Provide the (x, y) coordinate of the cell's center where the given text is located.  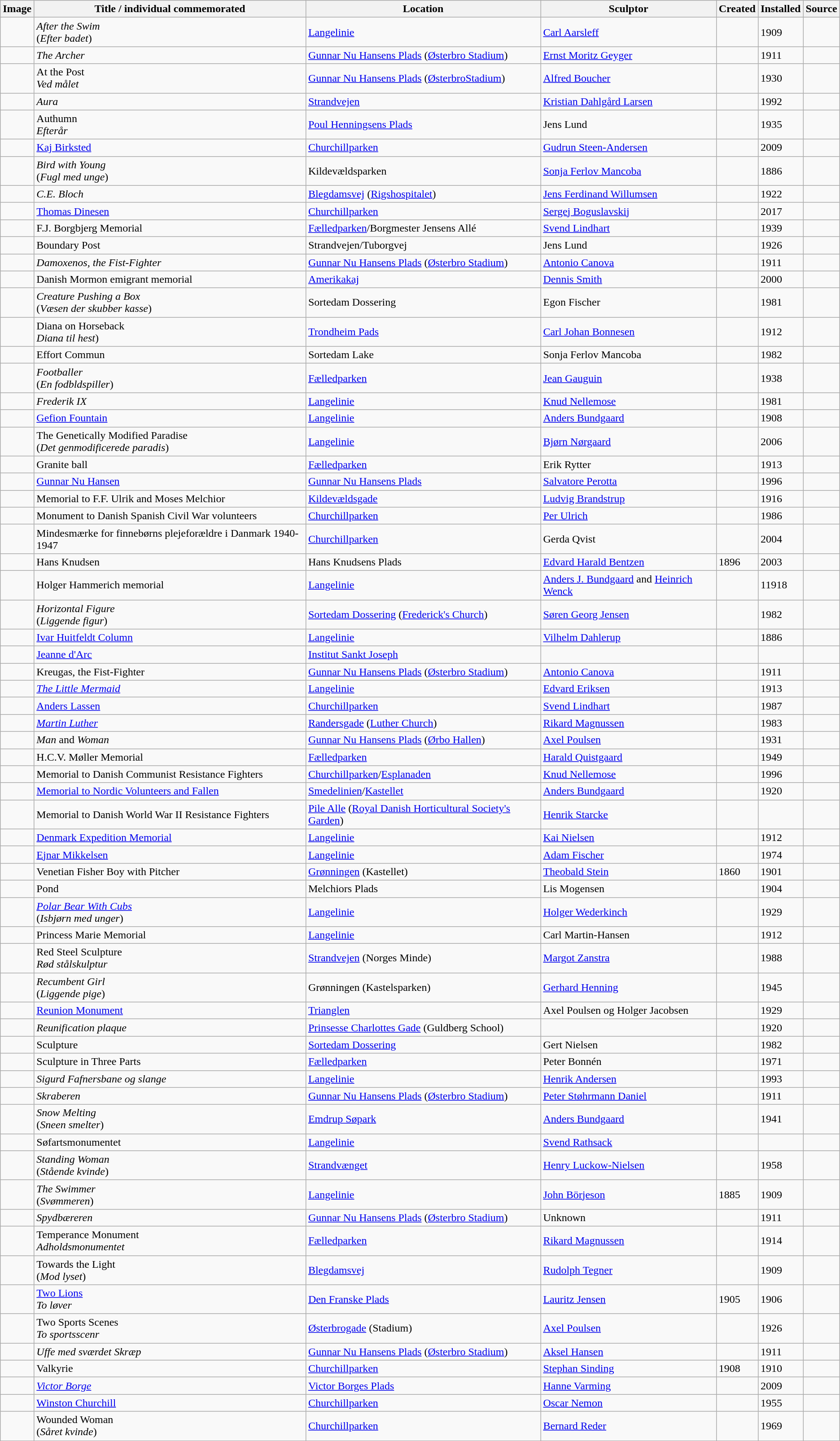
1860 (737, 872)
11918 (780, 585)
Stephan Sinding (628, 1369)
Footballer (En fodbldspiller) (170, 378)
Gunnar Nu Hansens Plads (423, 482)
1916 (780, 499)
Carl Johan Bonnesen (628, 332)
Aksel Hansen (628, 1352)
Memorial to Danish World War II Resistance Fighters (170, 814)
Location (423, 9)
Strandvejen/Tuborgvej (423, 245)
Theobald Stein (628, 872)
Churchillparken/Esplanaden (423, 774)
Diana on Horseback Diana til hest) (170, 332)
Unknown (628, 1218)
Egon Fischer (628, 302)
Jean Gauguin (628, 378)
Carl Martin-Hansen (628, 935)
Gefion Fountain (170, 418)
The Genetically Modified Paradise (Det genmodificerede paradis) (170, 442)
Polar Bear With Cubs (Isbjørn med unger) (170, 912)
Kai Nielsen (628, 837)
Institut Sankt Joseph (423, 655)
1941 (780, 1119)
1906 (780, 1300)
1910 (780, 1369)
Henrik Andersen (628, 1079)
Trianglen (423, 1011)
C.E. Bloch (170, 194)
Strandvænget (423, 1165)
Damoxenos, the Fist-Fighter (170, 263)
Creature Pushing a Box (Væsen der skubber kasse) (170, 302)
1931 (780, 740)
Rudolph Tegner (628, 1270)
1938 (780, 378)
1986 (780, 516)
Image (17, 9)
Thomas Dinesen (170, 211)
1914 (780, 1240)
Hans Knudsen (170, 562)
Ejnar Mikkelsen (170, 854)
Gerda Qvist (628, 539)
Princess Marie Memorial (170, 935)
Recumbent Girl (Liggende pige) (170, 987)
Gerhard Henning (628, 987)
Uffe med sværdet Skræp (170, 1352)
1958 (780, 1165)
1930 (780, 78)
Reunion Monument (170, 1011)
Victor Borge (170, 1386)
Created (737, 9)
Carl Aarsleff (628, 32)
Emdrup Søpark (423, 1119)
1935 (780, 125)
1974 (780, 854)
After the Swim (Efter badet) (170, 32)
Per Ulrich (628, 516)
Kildevældsparken (423, 171)
Victor Borges Plads (423, 1386)
Denmark Expedition Memorial (170, 837)
Man and Woman (170, 740)
1987 (780, 706)
Søren Georg Jensen (628, 614)
F.J. Borgbjerg Memorial (170, 228)
Jens Ferdinand Willumsen (628, 194)
1969 (780, 1426)
Sergej Boguslavskij (628, 211)
Temperance Monument Adholdsmonumentet (170, 1240)
Svend Rathsack (628, 1142)
Source (821, 9)
Kreugas, the Fist-Fighter (170, 672)
Monument to Danish Spanish Civil War volunteers (170, 516)
Holger Hammerich memorial (170, 585)
Holger Wederkinch (628, 912)
Wounded Woman (Såret kvinde) (170, 1426)
Red Steel Sculpture Rød stålskulptur (170, 959)
Reunification plaque (170, 1028)
Gert Nielsen (628, 1045)
Trondheim Pads (423, 332)
1983 (780, 723)
Oscar Nemon (628, 1403)
Poul Henningsens Plads (423, 125)
Snow Melting (Sneen smelter) (170, 1119)
Gunnar Nu Hansen (170, 482)
Lauritz Jensen (628, 1300)
Henry Luckow-Nielsen (628, 1165)
Margot Zanstra (628, 959)
Memorial to Nordic Volunteers and Fallen (170, 791)
Horizontal Figure (Liggende figur) (170, 614)
Grønningen (Kastelsparken) (423, 987)
Authumn Efterår (170, 125)
Ludvig Brandstrup (628, 499)
The Little Mermaid (170, 689)
Memorial to F.F. Ulrik and Moses Melchior (170, 499)
Granite ball (170, 464)
Vilhelm Dahlerup (628, 638)
Boundary Post (170, 245)
1955 (780, 1403)
At the PostVed målet (170, 78)
Installed (780, 9)
Sortedam Lake (423, 355)
Harald Quistgaard (628, 757)
Smedelinien/Kastellet (423, 791)
Sigurd Fafnersbane og slange (170, 1079)
Martin Luther (170, 723)
1896 (737, 562)
Pile Alle (Royal Danish Horticultural Society's Garden) (423, 814)
Peter Støhrmann Daniel (628, 1096)
Prinsesse Charlottes Gade (Guldberg School) (423, 1028)
1992 (780, 101)
1922 (780, 194)
Valkyrie (170, 1369)
Bernard Reder (628, 1426)
Spydbæreren (170, 1218)
Kaj Birksted (170, 148)
Kristian Dahlgård Larsen (628, 101)
Anders Lassen (170, 706)
2004 (780, 539)
1885 (737, 1195)
2006 (780, 442)
2000 (780, 280)
Effort Commun (170, 355)
Erik Rytter (628, 464)
Blegdamsvej (423, 1270)
H.C.V. Møller Memorial (170, 757)
Frederik IX (170, 401)
Strandvejen (423, 101)
Sculptor (628, 9)
Gudrun Steen-Andersen (628, 148)
Towards the Light (Mod lyset) (170, 1270)
Sculpture in Three Parts (170, 1062)
Winston Churchill (170, 1403)
Peter Bonnén (628, 1062)
Danish Mormon emigrant memorial (170, 280)
The Swimmer (Svømmeren) (170, 1195)
Bjørn Nørgaard (628, 442)
Gunnar Nu Hansens Plads (ØsterbroStadium) (423, 78)
Østerbrogade (Stadium) (423, 1328)
Hanne Varming (628, 1386)
1993 (780, 1079)
1905 (737, 1300)
Two Sports ScenesTo sportsscenr (170, 1328)
1904 (780, 889)
Mindesmærke for finnebørns plejeforældre i Danmark 1940-1947 (170, 539)
Axel Poulsen og Holger Jacobsen (628, 1011)
Hans Knudsens Plads (423, 562)
2003 (780, 562)
Den Franske Plads (423, 1300)
Salvatore Perotta (628, 482)
1971 (780, 1062)
Lis Mogensen (628, 889)
John Börjeson (628, 1195)
Edvard Harald Bentzen (628, 562)
1901 (780, 872)
2017 (780, 211)
The Archer (170, 55)
Grønningen (Kastellet) (423, 872)
Edvard Eriksen (628, 689)
Kildevældsgade (423, 499)
Blegdamsvej (Rigshospitalet) (423, 194)
Amerikakaj (423, 280)
Jeanne d'Arc (170, 655)
Sortedam Dossering (Frederick's Church) (423, 614)
Randersgade (Luther Church) (423, 723)
Aura (170, 101)
Ernst Moritz Geyger (628, 55)
1988 (780, 959)
Ivar Huitfeldt Column (170, 638)
Strandvejen (Norges Minde) (423, 959)
1939 (780, 228)
Venetian Fisher Boy with Pitcher (170, 872)
Melchiors Plads (423, 889)
Title / individual commemorated (170, 9)
Dennis Smith (628, 280)
Standing Woman (Stående kvinde) (170, 1165)
1949 (780, 757)
Adam Fischer (628, 854)
1945 (780, 987)
Søfartsmonumentet (170, 1142)
Sculpture (170, 1045)
Anders J. Bundgaard and Heinrich Wenck (628, 585)
Bird with Young (Fugl med unge) (170, 171)
Memorial to Danish Communist Resistance Fighters (170, 774)
Pond (170, 889)
Gunnar Nu Hansens Plads (Ørbo Hallen) (423, 740)
Alfred Boucher (628, 78)
Henrik Starcke (628, 814)
Skraberen (170, 1096)
Fælledparken/Borgmester Jensens Allé (423, 228)
Two Lions To løver (170, 1300)
